Scan for the cell matching the given text and deliver its [x, y] coordinate at center. 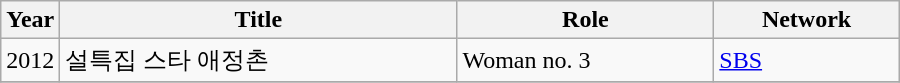
Role [586, 20]
2012 [30, 60]
SBS [806, 60]
Woman no. 3 [586, 60]
Network [806, 20]
Title [258, 20]
Year [30, 20]
설특집 스타 애정촌 [258, 60]
